From the cell containing the given text, extract its center point as (X, Y) coordinate. 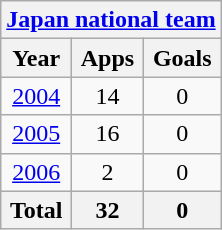
Apps (108, 58)
14 (108, 96)
Total (36, 210)
2005 (36, 134)
2 (108, 172)
32 (108, 210)
16 (108, 134)
2004 (36, 96)
Year (36, 58)
Goals (182, 58)
Japan national team (111, 20)
2006 (36, 172)
